Locate the cell with the specified text and output its [x, y] center coordinate. 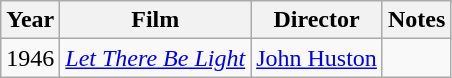
Let There Be Light [156, 58]
1946 [30, 58]
Year [30, 20]
John Huston [317, 58]
Notes [416, 20]
Film [156, 20]
Director [317, 20]
